Return (X, Y) of the center of cell containing provided text 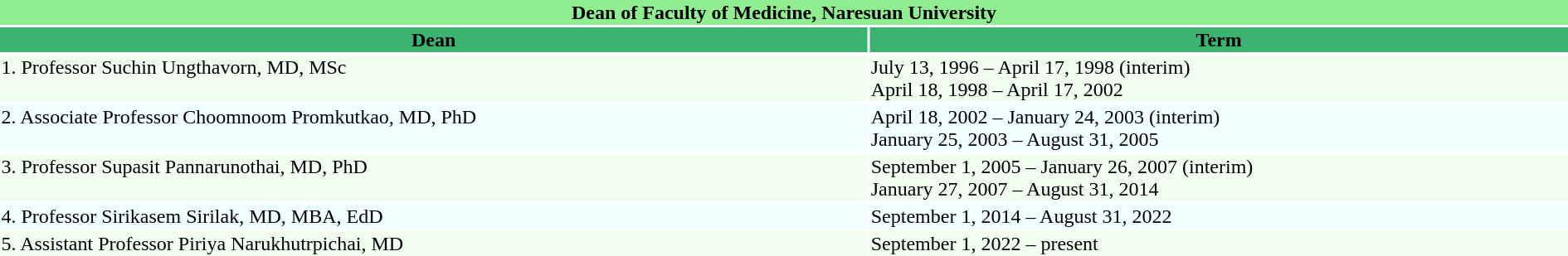
Dean of Faculty of Medicine, Naresuan University (784, 12)
Term (1219, 40)
September 1, 2022 – present (1219, 244)
September 1, 2014 – August 31, 2022 (1219, 216)
2. Associate Professor Choomnoom Promkutkao, MD, PhD (433, 128)
April 18, 2002 – January 24, 2003 (interim) January 25, 2003 – August 31, 2005 (1219, 128)
September 1, 2005 – January 26, 2007 (interim) January 27, 2007 – August 31, 2014 (1219, 177)
5. Assistant Professor Piriya Narukhutrpichai, MD (433, 244)
4. Professor Sirikasem Sirilak, MD, MBA, EdD (433, 216)
1. Professor Suchin Ungthavorn, MD, MSc (433, 78)
July 13, 1996 – April 17, 1998 (interim) April 18, 1998 – April 17, 2002 (1219, 78)
3. Professor Supasit Pannarunothai, MD, PhD (433, 177)
Dean (433, 40)
